Detect which cell encompasses the target text, then output its (x, y) center coordinate. 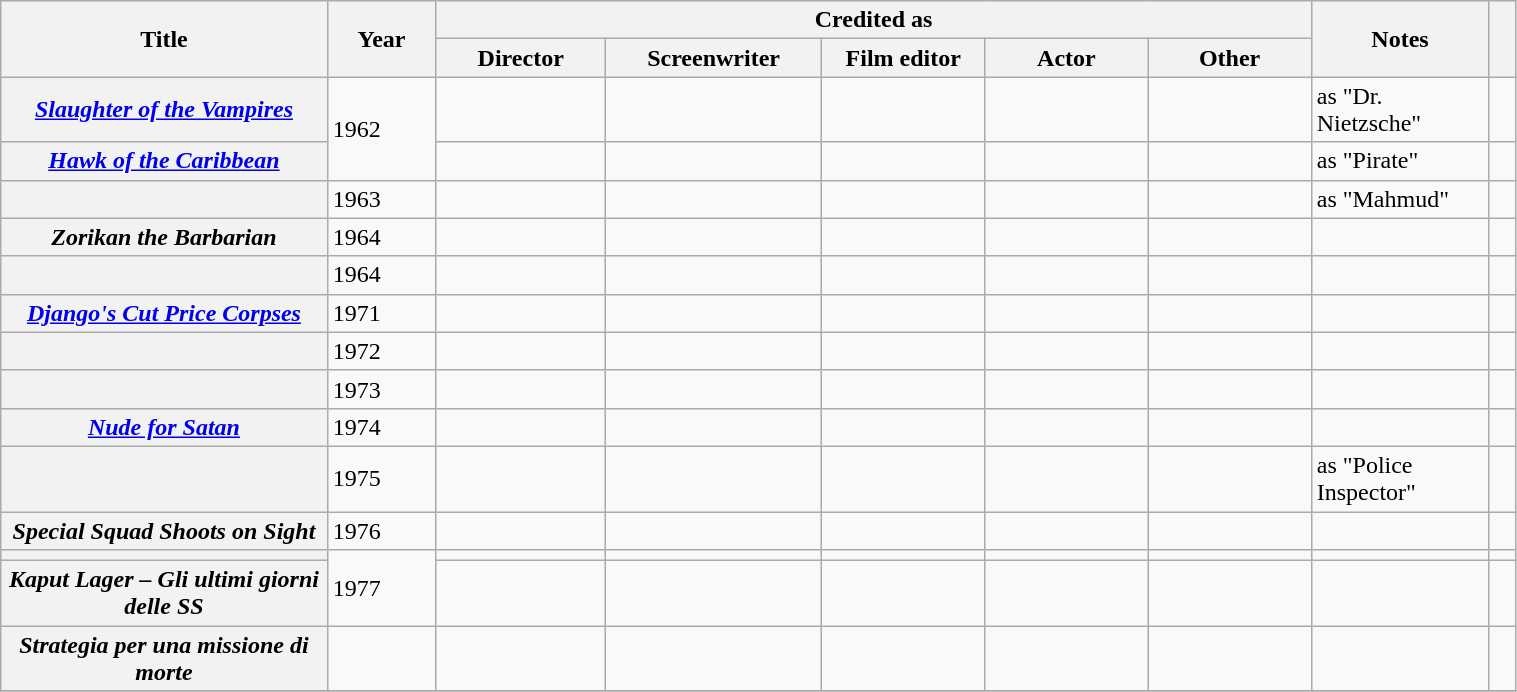
Credited as (874, 20)
Slaughter of the Vampires (164, 110)
1971 (382, 313)
as "Pirate" (1400, 161)
Django's Cut Price Corpses (164, 313)
1963 (382, 199)
1976 (382, 531)
1977 (382, 588)
Zorikan the Barbarian (164, 237)
Other (1230, 58)
Year (382, 39)
Title (164, 39)
as "Dr. Nietzsche" (1400, 110)
1972 (382, 351)
1975 (382, 478)
Screenwriter (713, 58)
Director (521, 58)
Actor (1066, 58)
1973 (382, 389)
1974 (382, 427)
Film editor (904, 58)
as "Mahmud" (1400, 199)
Nude for Satan (164, 427)
1962 (382, 128)
Strategia per una missione di morte (164, 658)
Notes (1400, 39)
Hawk of the Caribbean (164, 161)
as "Police Inspector" (1400, 478)
Special Squad Shoots on Sight (164, 531)
Kaput Lager – Gli ultimi giorni delle SS (164, 594)
